For the text-containing cell, return its midpoint in [X, Y] coordinate format. 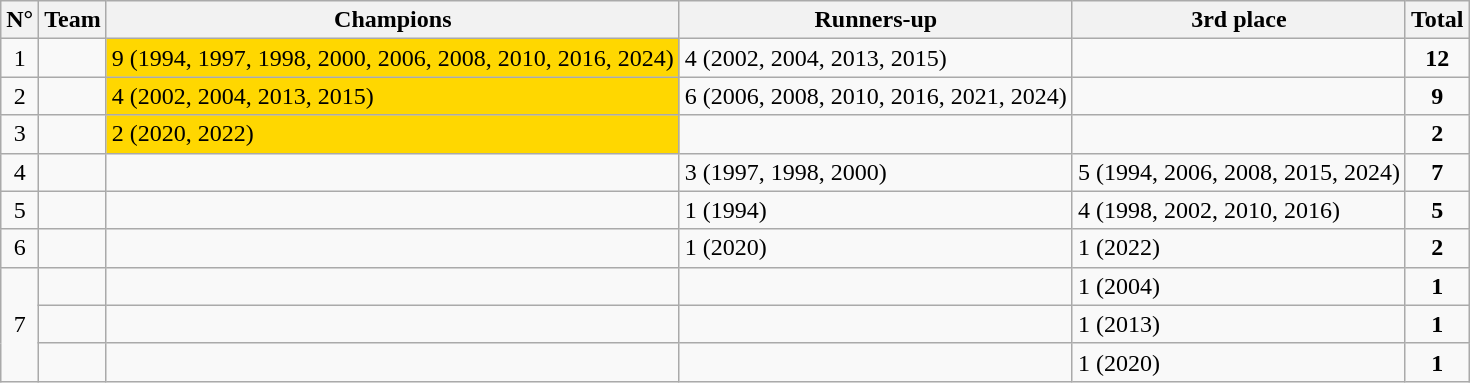
9 [1437, 96]
1 (2013) [1238, 324]
12 [1437, 58]
2 (2020, 2022) [392, 134]
3 (1997, 1998, 2000) [876, 172]
6 (2006, 2008, 2010, 2016, 2021, 2024) [876, 96]
Total [1437, 20]
N° [20, 20]
4 [20, 172]
Champions [392, 20]
1 (2022) [1238, 248]
6 [20, 248]
5 (1994, 2006, 2008, 2015, 2024) [1238, 172]
Runners-up [876, 20]
1 (2004) [1238, 286]
4 (1998, 2002, 2010, 2016) [1238, 210]
9 (1994, 1997, 1998, 2000, 2006, 2008, 2010, 2016, 2024) [392, 58]
3 [20, 134]
Team [73, 20]
1 (1994) [876, 210]
3rd place [1238, 20]
